Return the (x, y) coordinate for the center point of the cell that contains the specified text.  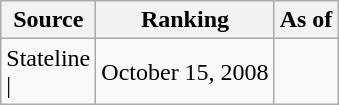
Source (48, 20)
As of (306, 20)
Ranking (185, 20)
October 15, 2008 (185, 72)
Stateline| (48, 72)
